Determine the [x, y] coordinate at the center of the cell enclosing the given text.  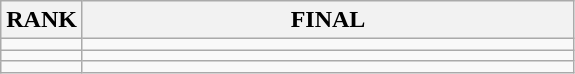
RANK [42, 20]
FINAL [328, 20]
